Search for the cell housing the specified text and yield its [X, Y] center coordinate. 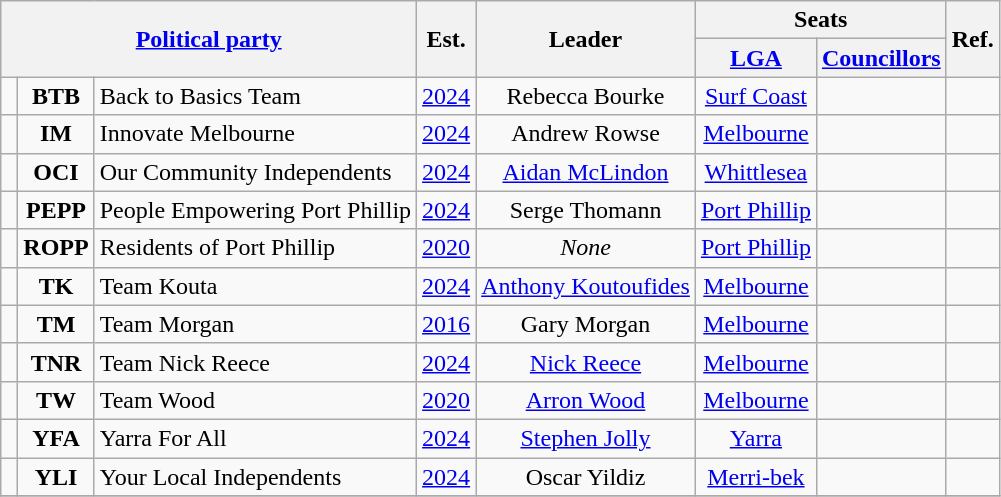
Whittlesea [756, 172]
BTB [56, 96]
TK [56, 286]
Ref. [972, 39]
Nick Reece [586, 362]
Surf Coast [756, 96]
OCI [56, 172]
LGA [756, 58]
Gary Morgan [586, 324]
PEPP [56, 210]
Team Wood [255, 400]
TNR [56, 362]
People Empowering Port Phillip [255, 210]
Oscar Yildiz [586, 477]
Stephen Jolly [586, 438]
Leader [586, 39]
Andrew Rowse [586, 134]
None [586, 248]
Serge Thomann [586, 210]
2016 [446, 324]
YFA [56, 438]
Your Local Independents [255, 477]
Rebecca Bourke [586, 96]
Our Community Independents [255, 172]
Councillors [881, 58]
Aidan McLindon [586, 172]
Team Morgan [255, 324]
Team Kouta [255, 286]
Yarra For All [255, 438]
TM [56, 324]
Seats [820, 20]
Est. [446, 39]
Yarra [756, 438]
Residents of Port Phillip [255, 248]
Anthony Koutoufides [586, 286]
IM [56, 134]
Arron Wood [586, 400]
YLI [56, 477]
Political party [209, 39]
Team Nick Reece [255, 362]
Back to Basics Team [255, 96]
Merri-bek [756, 477]
Innovate Melbourne [255, 134]
TW [56, 400]
ROPP [56, 248]
